Return the (x, y) coordinate for the center point of the cell that contains the specified text.  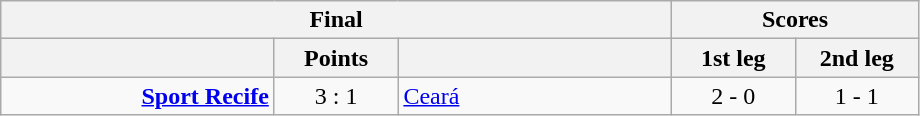
1st leg (733, 58)
Scores (794, 20)
3 : 1 (336, 96)
Ceará (535, 96)
Final (336, 20)
2nd leg (857, 58)
2 - 0 (733, 96)
Sport Recife (138, 96)
1 - 1 (857, 96)
Points (336, 58)
